Locate the cell with the specified text and output its [x, y] center coordinate. 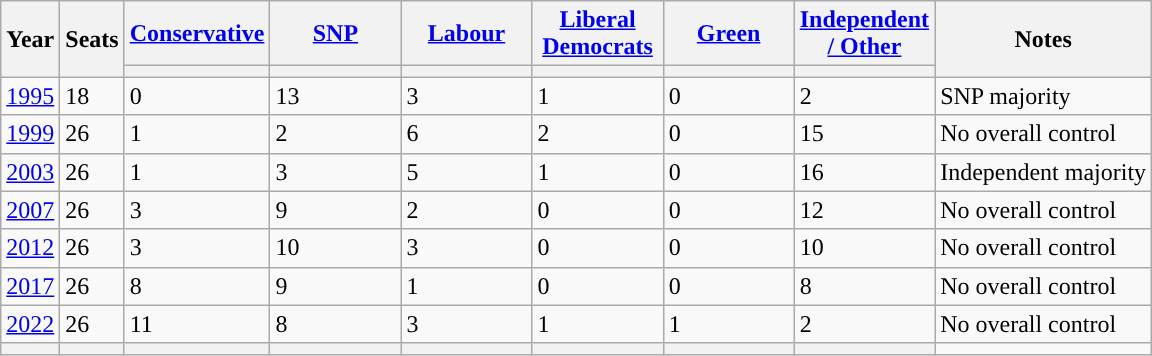
SNP [336, 34]
2017 [30, 286]
16 [864, 172]
2007 [30, 210]
15 [864, 134]
6 [466, 134]
Independent / Other [864, 34]
Year [30, 39]
Liberal Democrats [598, 34]
2012 [30, 248]
11 [197, 324]
SNP majority [1044, 96]
Seats [92, 39]
Green [728, 34]
Independent majority [1044, 172]
Labour [466, 34]
Notes [1044, 39]
5 [466, 172]
Conservative [197, 34]
2003 [30, 172]
2022 [30, 324]
1999 [30, 134]
1995 [30, 96]
12 [864, 210]
18 [92, 96]
13 [336, 96]
